For the text-containing cell, return its midpoint in (X, Y) coordinate format. 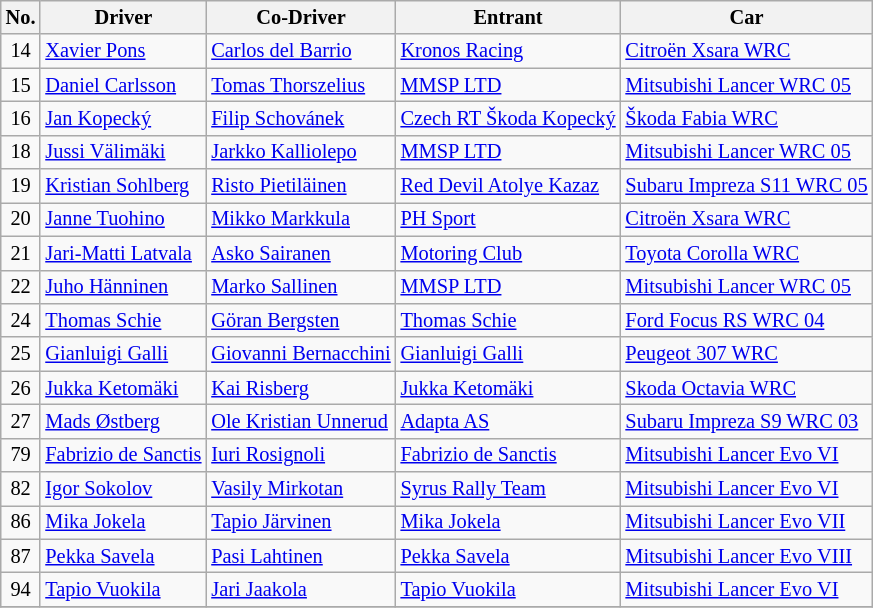
Subaru Impreza S11 WRC 05 (747, 186)
82 (21, 489)
26 (21, 388)
15 (21, 85)
Ford Focus RS WRC 04 (747, 320)
Syrus Rally Team (508, 489)
Czech RT Škoda Kopecký (508, 118)
14 (21, 51)
Car (747, 17)
Giovanni Bernacchini (300, 354)
Driver (123, 17)
Jan Kopecký (123, 118)
79 (21, 455)
19 (21, 186)
Skoda Octavia WRC (747, 388)
Jari-Matti Latvala (123, 253)
Kristian Sohlberg (123, 186)
Vasily Mirkotan (300, 489)
24 (21, 320)
PH Sport (508, 219)
Mads Østberg (123, 421)
Kai Risberg (300, 388)
Ole Kristian Unnerud (300, 421)
Co-Driver (300, 17)
Carlos del Barrio (300, 51)
20 (21, 219)
Jussi Välimäki (123, 152)
Iuri Rosignoli (300, 455)
Toyota Corolla WRC (747, 253)
No. (21, 17)
25 (21, 354)
94 (21, 589)
86 (21, 522)
18 (21, 152)
Adapta AS (508, 421)
Göran Bergsten (300, 320)
Entrant (508, 17)
Kronos Racing (508, 51)
21 (21, 253)
Janne Tuohino (123, 219)
Jarkko Kalliolepo (300, 152)
Juho Hänninen (123, 287)
Mitsubishi Lancer Evo VII (747, 522)
Tomas Thorszelius (300, 85)
Risto Pietiläinen (300, 186)
Pasi Lahtinen (300, 556)
Jari Jaakola (300, 589)
Filip Schovánek (300, 118)
16 (21, 118)
Mitsubishi Lancer Evo VIII (747, 556)
22 (21, 287)
Xavier Pons (123, 51)
Motoring Club (508, 253)
Asko Sairanen (300, 253)
Škoda Fabia WRC (747, 118)
27 (21, 421)
Red Devil Atolye Kazaz (508, 186)
Tapio Järvinen (300, 522)
Subaru Impreza S9 WRC 03 (747, 421)
87 (21, 556)
Marko Sallinen (300, 287)
Igor Sokolov (123, 489)
Peugeot 307 WRC (747, 354)
Mikko Markkula (300, 219)
Daniel Carlsson (123, 85)
